Find where the given text appears and provide that cell's center as (x, y) coordinate. 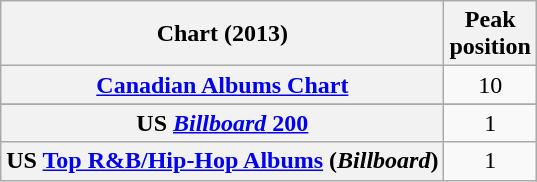
Peakposition (490, 34)
Canadian Albums Chart (222, 85)
10 (490, 85)
US Billboard 200 (222, 123)
US Top R&B/Hip-Hop Albums (Billboard) (222, 161)
Chart (2013) (222, 34)
